Extract the [X, Y] coordinate from the center of the cell holding the provided text.  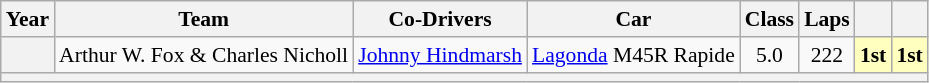
Year [28, 19]
Car [634, 19]
Laps [827, 19]
222 [827, 55]
Lagonda M45R Rapide [634, 55]
Co-Drivers [440, 19]
5.0 [770, 55]
Team [204, 19]
Johnny Hindmarsh [440, 55]
Arthur W. Fox & Charles Nicholl [204, 55]
Class [770, 19]
